Extract the (X, Y) coordinate from the center of the cell holding the provided text.  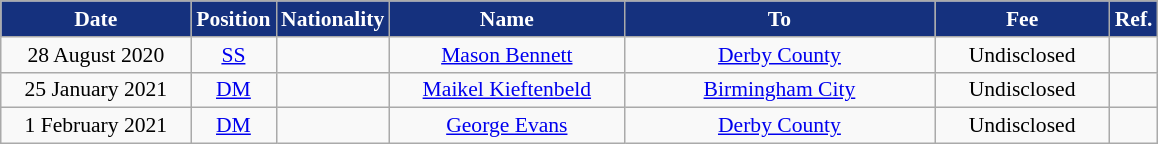
25 January 2021 (96, 90)
Fee (1022, 19)
Date (96, 19)
Mason Bennett (506, 55)
28 August 2020 (96, 55)
Ref. (1134, 19)
Nationality (332, 19)
SS (234, 55)
Maikel Kieftenbeld (506, 90)
Birmingham City (779, 90)
1 February 2021 (96, 126)
George Evans (506, 126)
Name (506, 19)
To (779, 19)
Position (234, 19)
